Determine the [X, Y] coordinate at the center of the cell enclosing the given text.  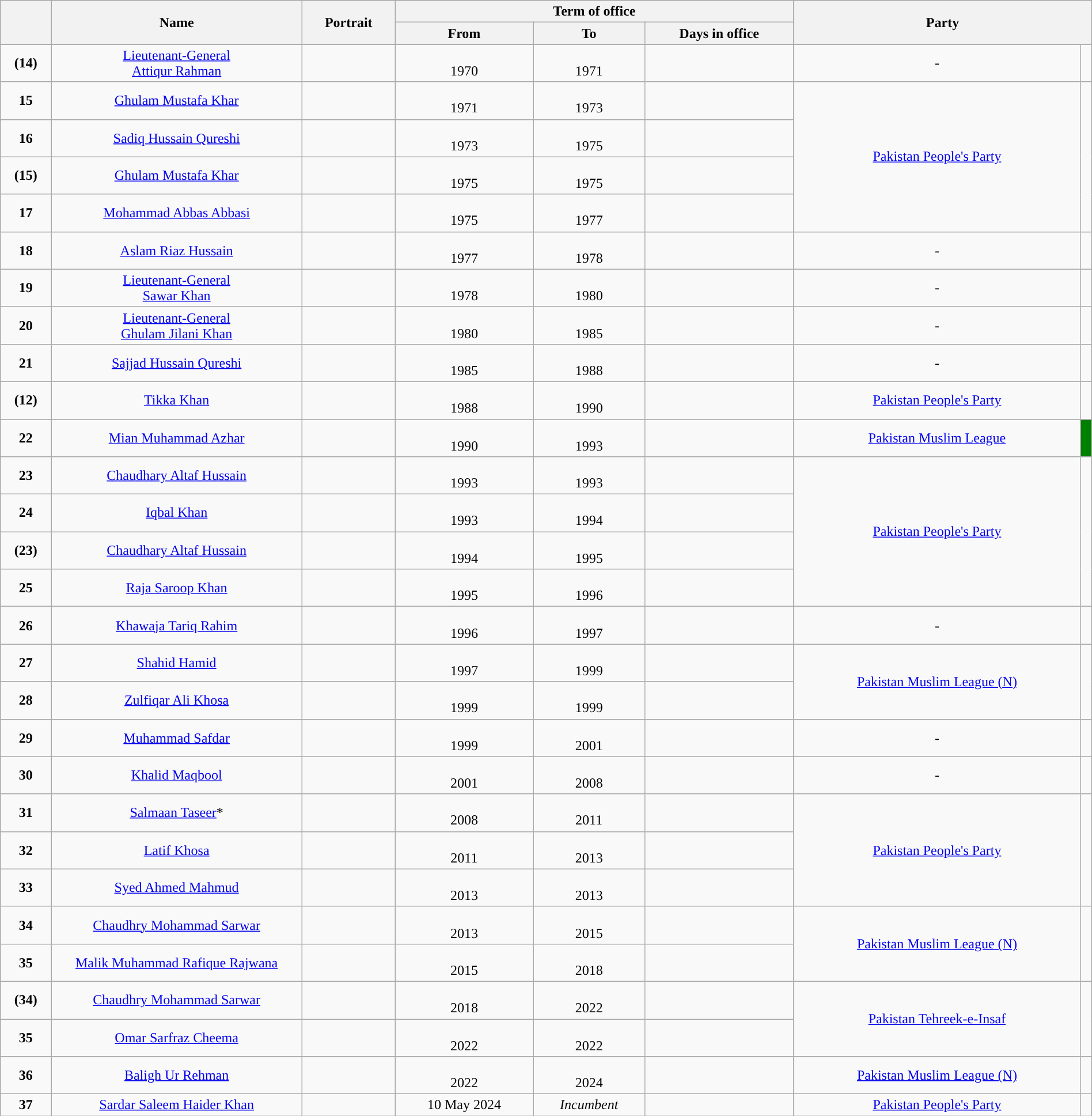
Malik Muhammad Rafique Rajwana [177, 962]
27 [26, 663]
28 [26, 701]
22 [26, 438]
19 [26, 288]
Sadiq Hussain Qureshi [177, 138]
Name [177, 22]
37 [26, 1105]
Shahid Hamid [177, 663]
23 [26, 476]
31 [26, 812]
(14) [26, 63]
To [589, 33]
Zulfiqar Ali Khosa [177, 701]
36 [26, 1075]
(34) [26, 1000]
Iqbal Khan [177, 513]
Mian Muhammad Azhar [177, 438]
Sajjad Hussain Qureshi [177, 363]
Salmaan Taseer* [177, 812]
33 [26, 887]
17 [26, 213]
Term of office [594, 12]
Lieutenant-GeneralGhulam Jilani Khan [177, 325]
Muhammad Safdar [177, 737]
21 [26, 363]
Pakistan Muslim League [937, 438]
From [464, 33]
2024 [589, 1075]
Lieutenant-General Sawar Khan [177, 288]
32 [26, 850]
Latif Khosa [177, 850]
29 [26, 737]
(15) [26, 175]
Tikka Khan [177, 400]
Days in office [719, 33]
Pakistan Tehreek-e-Insaf [937, 1019]
Sardar Saleem Haider Khan [177, 1105]
24 [26, 513]
Syed Ahmed Mahmud [177, 887]
(23) [26, 551]
15 [26, 100]
10 May 2024 [464, 1105]
(12) [26, 400]
16 [26, 138]
34 [26, 925]
Aslam Riaz Hussain [177, 250]
Party [943, 22]
Mohammad Abbas Abbasi [177, 213]
Lieutenant-General Attiqur Rahman [177, 63]
Portrait [348, 22]
30 [26, 775]
1970 [464, 63]
Baligh Ur Rehman [177, 1075]
Raja Saroop Khan [177, 588]
18 [26, 250]
20 [26, 325]
Khawaja Tariq Rahim [177, 626]
Incumbent [589, 1105]
Omar Sarfraz Cheema [177, 1037]
Khalid Maqbool [177, 775]
25 [26, 588]
26 [26, 626]
